Provide the (X, Y) coordinate of the cell's center where the given text is located.  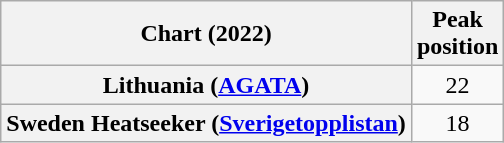
18 (457, 123)
Lithuania (AGATA) (206, 85)
Chart (2022) (206, 34)
22 (457, 85)
Peakposition (457, 34)
Sweden Heatseeker (Sverigetopplistan) (206, 123)
